Find where the given text appears and provide that cell's center as [x, y] coordinate. 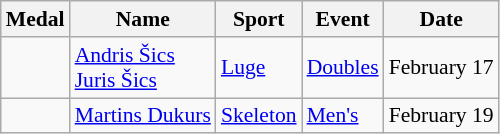
Skeleton [259, 116]
Event [343, 19]
Men's [343, 116]
Luge [259, 68]
February 17 [442, 68]
Andris Šics Juris Šics [143, 68]
Sport [259, 19]
Martins Dukurs [143, 116]
February 19 [442, 116]
Medal [36, 19]
Doubles [343, 68]
Name [143, 19]
Date [442, 19]
